Return the (X, Y) coordinate for the center point of the cell that contains the specified text.  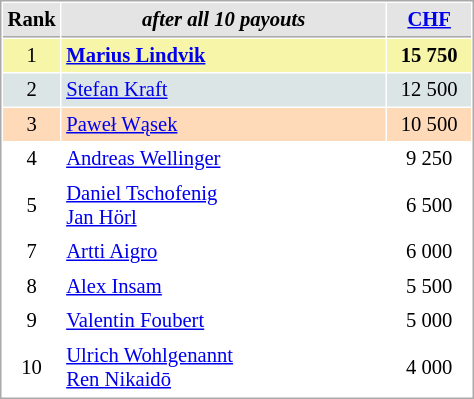
CHF (429, 20)
4 000 (429, 368)
Paweł Wąsek (224, 124)
8 (32, 286)
Ulrich Wohlgenannt Ren Nikaidō (224, 368)
after all 10 payouts (224, 20)
10 500 (429, 124)
12 500 (429, 90)
Marius Lindvik (224, 56)
6 500 (429, 206)
7 (32, 252)
15 750 (429, 56)
2 (32, 90)
Stefan Kraft (224, 90)
10 (32, 368)
9 (32, 320)
Alex Insam (224, 286)
1 (32, 56)
Andreas Wellinger (224, 158)
Valentin Foubert (224, 320)
5 500 (429, 286)
Rank (32, 20)
3 (32, 124)
5 (32, 206)
4 (32, 158)
5 000 (429, 320)
Artti Aigro (224, 252)
Daniel Tschofenig Jan Hörl (224, 206)
9 250 (429, 158)
6 000 (429, 252)
